Extract the (x, y) coordinate from the center of the cell holding the provided text.  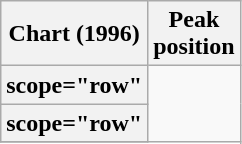
Peakposition (194, 34)
Chart (1996) (74, 34)
